From the cell containing the given text, extract its center point as [X, Y] coordinate. 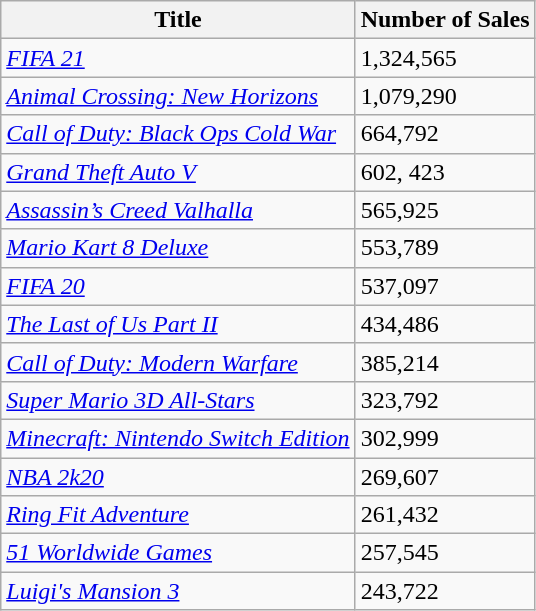
537,097 [445, 286]
Grand Theft Auto V [178, 172]
385,214 [445, 362]
257,545 [445, 553]
434,486 [445, 324]
323,792 [445, 400]
664,792 [445, 134]
Ring Fit Adventure [178, 515]
Title [178, 20]
302,999 [445, 438]
Animal Crossing: New Horizons [178, 96]
Super Mario 3D All-Stars [178, 400]
1,079,290 [445, 96]
269,607 [445, 477]
FIFA 21 [178, 58]
Number of Sales [445, 20]
Assassin’s Creed Valhalla [178, 210]
1,324,565 [445, 58]
243,722 [445, 591]
FIFA 20 [178, 286]
Minecraft: Nintendo Switch Edition [178, 438]
51 Worldwide Games [178, 553]
602, 423 [445, 172]
NBA 2k20 [178, 477]
The Last of Us Part II [178, 324]
Call of Duty: Black Ops Cold War [178, 134]
565,925 [445, 210]
261,432 [445, 515]
Mario Kart 8 Deluxe [178, 248]
Call of Duty: Modern Warfare [178, 362]
Luigi's Mansion 3 [178, 591]
553,789 [445, 248]
